Identify which cell holds the provided text, then report its [X, Y] central coordinate. 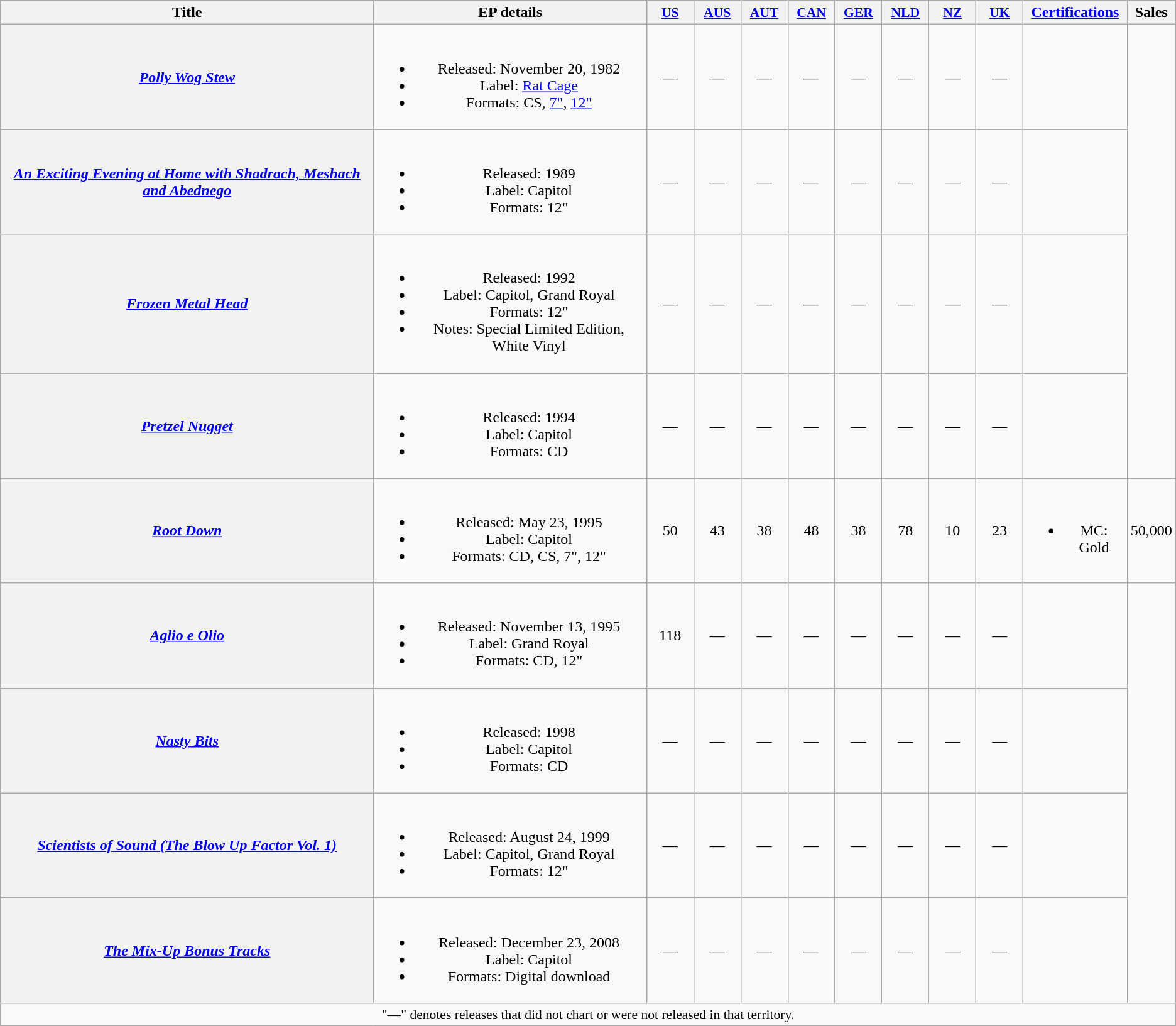
Released: May 23, 1995Label: CapitolFormats: CD, CS, 7", 12" [510, 530]
23 [1000, 530]
An Exciting Evening at Home with Shadrach, Meshach and Abednego [187, 182]
43 [717, 530]
50 [670, 530]
Title [187, 13]
Sales [1151, 13]
Pretzel Nugget [187, 426]
Scientists of Sound (The Blow Up Factor Vol. 1) [187, 846]
CAN [812, 13]
Released: November 13, 1995Label: Grand RoyalFormats: CD, 12" [510, 636]
Nasty Bits [187, 740]
Certifications [1075, 13]
10 [952, 530]
118 [670, 636]
EP details [510, 13]
Polly Wog Stew [187, 77]
Released: 1994Label: CapitolFormats: CD [510, 426]
UK [1000, 13]
Released: December 23, 2008Label: CapitolFormats: Digital download [510, 950]
AUS [717, 13]
NZ [952, 13]
US [670, 13]
Aglio e Olio [187, 636]
Released: 1992Label: Capitol, Grand RoyalFormats: 12"Notes: Special Limited Edition, White Vinyl [510, 304]
MC: Gold [1075, 530]
48 [812, 530]
Root Down [187, 530]
Released: 1989Label: CapitolFormats: 12" [510, 182]
NLD [906, 13]
78 [906, 530]
50,000 [1151, 530]
GER [858, 13]
AUT [764, 13]
"—" denotes releases that did not chart or were not released in that territory. [588, 1014]
The Mix-Up Bonus Tracks [187, 950]
Released: 1998Label: CapitolFormats: CD [510, 740]
Released: August 24, 1999Label: Capitol, Grand RoyalFormats: 12" [510, 846]
Frozen Metal Head [187, 304]
Released: November 20, 1982Label: Rat CageFormats: CS, 7", 12" [510, 77]
